From the cell containing the given text, extract its center point as [X, Y] coordinate. 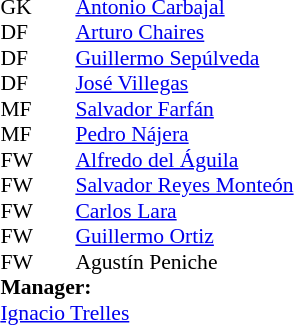
Pedro Nájera [184, 135]
Alfredo del Águila [184, 160]
Salvador Farfán [184, 109]
Guillermo Ortiz [184, 237]
José Villegas [184, 83]
Manager: [146, 287]
Arturo Chaires [184, 33]
Carlos Lara [184, 211]
Guillermo Sepúlveda [184, 58]
Agustín Peniche [184, 262]
Salvador Reyes Monteón [184, 185]
